Output the (x, y) coordinate of the center of the cell containing the given text.  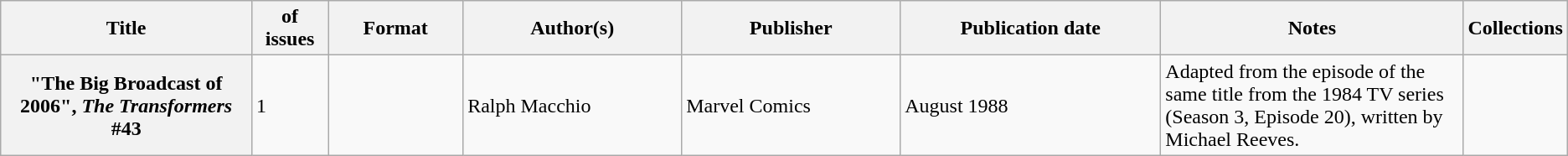
August 1988 (1030, 106)
"The Big Broadcast of 2006", The Transformers #43 (126, 106)
Collections (1515, 29)
Marvel Comics (791, 106)
Notes (1312, 29)
Author(s) (573, 29)
Publication date (1030, 29)
Format (395, 29)
Publisher (791, 29)
of issues (290, 29)
Adapted from the episode of the same title from the 1984 TV series (Season 3, Episode 20), written by Michael Reeves. (1312, 106)
Title (126, 29)
1 (290, 106)
Ralph Macchio (573, 106)
